Determine the [x, y] coordinate at the center of the cell enclosing the given text.  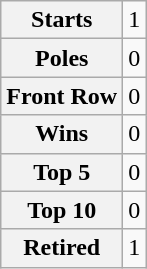
Top 5 [62, 172]
Wins [62, 134]
Front Row [62, 96]
Poles [62, 58]
Retired [62, 248]
Top 10 [62, 210]
Starts [62, 20]
